Provide the (X, Y) coordinate of the cell's center where the given text is located.  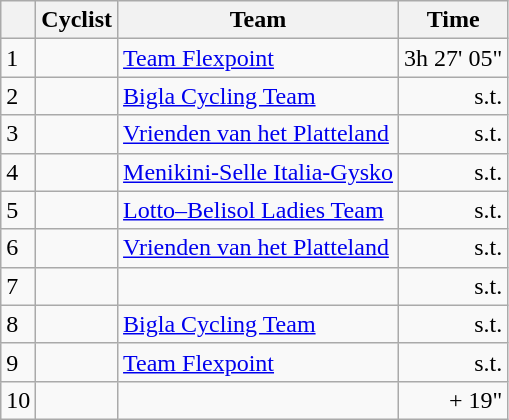
Lotto–Belisol Ladies Team (258, 210)
2 (18, 96)
3h 27' 05" (454, 58)
5 (18, 210)
3 (18, 134)
10 (18, 400)
+ 19" (454, 400)
Time (454, 20)
4 (18, 172)
1 (18, 58)
9 (18, 362)
7 (18, 286)
Cyclist (77, 20)
Menikini-Selle Italia-Gysko (258, 172)
8 (18, 324)
6 (18, 248)
Team (258, 20)
